Detect which cell encompasses the target text, then output its [X, Y] center coordinate. 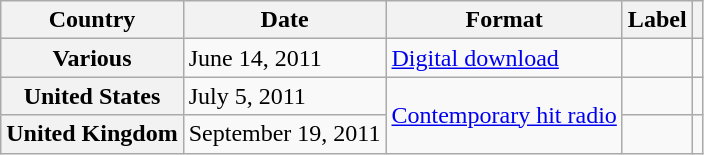
Date [284, 20]
June 14, 2011 [284, 58]
Digital download [504, 58]
July 5, 2011 [284, 96]
United Kingdom [92, 134]
United States [92, 96]
September 19, 2011 [284, 134]
Country [92, 20]
Various [92, 58]
Contemporary hit radio [504, 115]
Label [657, 20]
Format [504, 20]
